Scan for the cell matching the given text and deliver its [X, Y] coordinate at center. 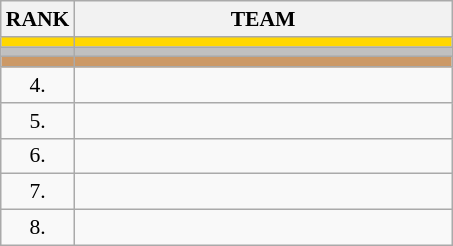
7. [38, 192]
6. [38, 156]
TEAM [262, 19]
8. [38, 228]
RANK [38, 19]
4. [38, 85]
5. [38, 121]
